Provide the [X, Y] coordinate of the cell's center where the given text is located.  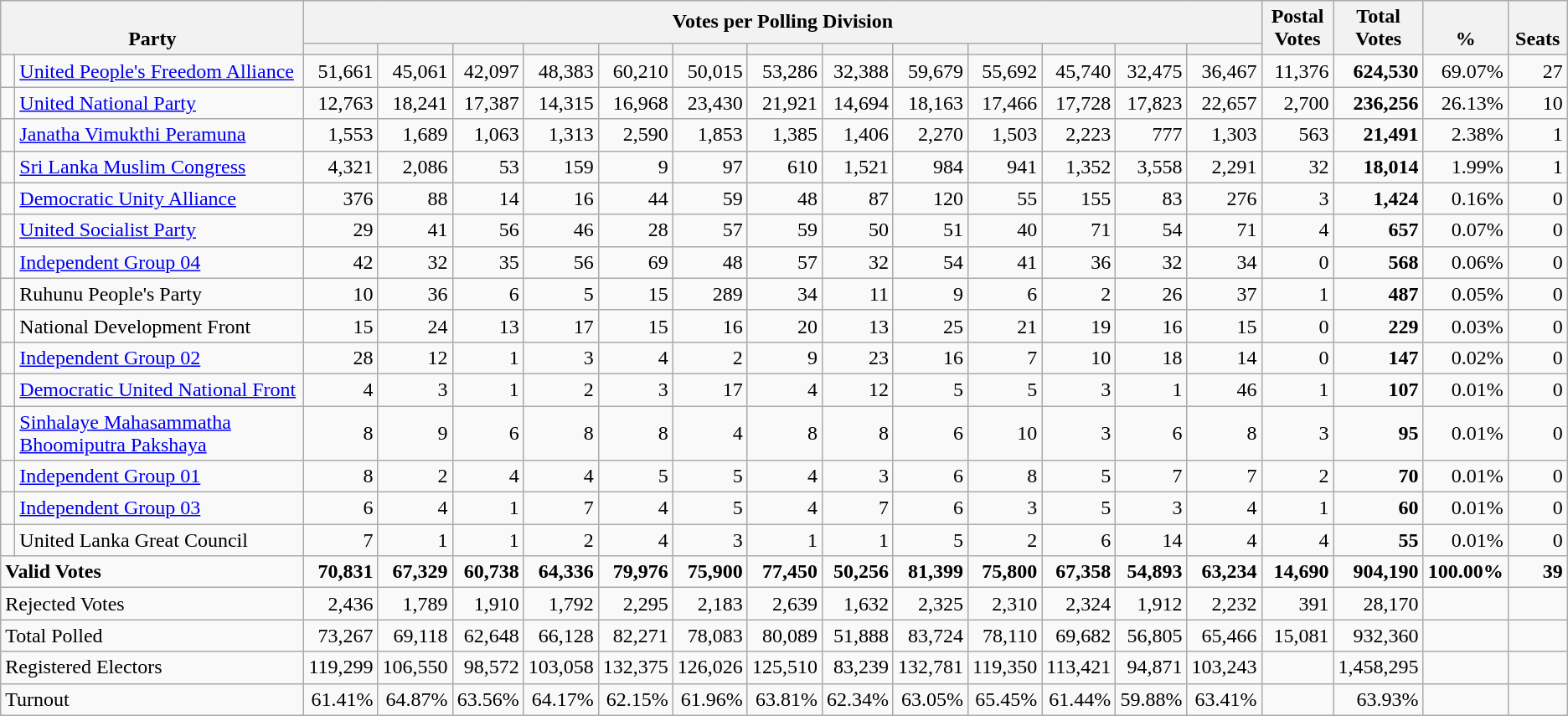
National Development Front [159, 326]
Rejected Votes [152, 604]
Valid Votes [152, 572]
60,738 [487, 572]
83,239 [858, 667]
1,385 [784, 135]
1,553 [341, 135]
22,657 [1225, 103]
69.07% [1466, 71]
36,467 [1225, 71]
Independent Group 04 [159, 262]
53,286 [784, 71]
Total Polled [152, 636]
60 [1379, 508]
59,679 [930, 71]
78,110 [1005, 636]
1,352 [1079, 167]
Sinhalaye Mahasammatha Bhoomiputra Pakshaya [159, 432]
19 [1079, 326]
1,912 [1151, 604]
657 [1379, 230]
229 [1379, 326]
79,976 [635, 572]
Democratic Unity Alliance [159, 198]
1,521 [858, 167]
61.41% [341, 699]
25 [930, 326]
132,375 [635, 667]
107 [1379, 389]
82,271 [635, 636]
610 [784, 167]
12,763 [341, 103]
289 [710, 294]
15,081 [1297, 636]
63.41% [1225, 699]
45,740 [1079, 71]
Democratic United National Front [159, 389]
376 [341, 198]
United Lanka Great Council [159, 540]
2,183 [710, 604]
2,223 [1079, 135]
17,466 [1005, 103]
18,241 [415, 103]
83 [1151, 198]
624,530 [1379, 71]
Independent Group 03 [159, 508]
Janatha Vimukthi Peramuna [159, 135]
568 [1379, 262]
18,163 [930, 103]
55,692 [1005, 71]
59.88% [1151, 699]
23,430 [710, 103]
PostalVotes [1297, 28]
80,089 [784, 636]
0.06% [1466, 262]
42 [341, 262]
2,324 [1079, 604]
51 [930, 230]
29 [341, 230]
1,503 [1005, 135]
Votes per Polling Division [782, 22]
62.34% [858, 699]
United Socialist Party [159, 230]
54,893 [1151, 572]
78,083 [710, 636]
70,831 [341, 572]
27 [1538, 71]
932,360 [1379, 636]
64.17% [561, 699]
73,267 [341, 636]
3,558 [1151, 167]
17,823 [1151, 103]
62.15% [635, 699]
50,015 [710, 71]
119,299 [341, 667]
159 [561, 167]
50,256 [858, 572]
44 [635, 198]
2,270 [930, 135]
51,661 [341, 71]
2,086 [415, 167]
132,781 [930, 667]
2,590 [635, 135]
Total Votes [1379, 28]
276 [1225, 198]
75,900 [710, 572]
1,458,295 [1379, 667]
Independent Group 02 [159, 358]
62,648 [487, 636]
50 [858, 230]
94,871 [1151, 667]
11,376 [1297, 71]
Registered Electors [152, 667]
1,689 [415, 135]
2,291 [1225, 167]
17,387 [487, 103]
2,700 [1297, 103]
63.81% [784, 699]
40 [1005, 230]
125,510 [784, 667]
Independent Group 01 [159, 476]
2.38% [1466, 135]
Sri Lanka Muslim Congress [159, 167]
35 [487, 262]
Party [152, 28]
1,792 [561, 604]
126,026 [710, 667]
53 [487, 167]
37 [1225, 294]
64,336 [561, 572]
0.02% [1466, 358]
60,210 [635, 71]
75,800 [1005, 572]
83,724 [930, 636]
0.05% [1466, 294]
120 [930, 198]
97 [710, 167]
Ruhunu People's Party [159, 294]
32,388 [858, 71]
21 [1005, 326]
563 [1297, 135]
2,436 [341, 604]
65.45% [1005, 699]
56,805 [1151, 636]
236,256 [1379, 103]
0.07% [1466, 230]
21,921 [784, 103]
941 [1005, 167]
1,303 [1225, 135]
100.00% [1466, 572]
119,350 [1005, 667]
32,475 [1151, 71]
1.99% [1466, 167]
51,888 [858, 636]
1,406 [858, 135]
United National Party [159, 103]
2,325 [930, 604]
984 [930, 167]
1,313 [561, 135]
904,190 [1379, 572]
103,243 [1225, 667]
14,315 [561, 103]
487 [1379, 294]
63.05% [930, 699]
63,234 [1225, 572]
45,061 [415, 71]
65,466 [1225, 636]
2,295 [635, 604]
1,063 [487, 135]
24 [415, 326]
21,491 [1379, 135]
11 [858, 294]
42,097 [487, 71]
69,118 [415, 636]
63.56% [487, 699]
0.16% [1466, 198]
87 [858, 198]
1,910 [487, 604]
Turnout [152, 699]
66,128 [561, 636]
26.13% [1466, 103]
64.87% [415, 699]
16,968 [635, 103]
1,424 [1379, 198]
4,321 [341, 167]
20 [784, 326]
28,170 [1379, 604]
1,632 [858, 604]
70 [1379, 476]
777 [1151, 135]
98,572 [487, 667]
2,310 [1005, 604]
61.96% [710, 699]
26 [1151, 294]
103,058 [561, 667]
391 [1297, 604]
88 [415, 198]
67,358 [1079, 572]
77,450 [784, 572]
106,550 [415, 667]
23 [858, 358]
14,694 [858, 103]
% [1466, 28]
113,421 [1079, 667]
39 [1538, 572]
69,682 [1079, 636]
155 [1079, 198]
0.03% [1466, 326]
1,853 [710, 135]
14,690 [1297, 572]
18,014 [1379, 167]
81,399 [930, 572]
61.44% [1079, 699]
69 [635, 262]
2,639 [784, 604]
48,383 [561, 71]
United People's Freedom Alliance [159, 71]
18 [1151, 358]
95 [1379, 432]
147 [1379, 358]
2,232 [1225, 604]
1,789 [415, 604]
63.93% [1379, 699]
67,329 [415, 572]
17,728 [1079, 103]
Seats [1538, 28]
